Locate the cell with the specified text and output its (x, y) center coordinate. 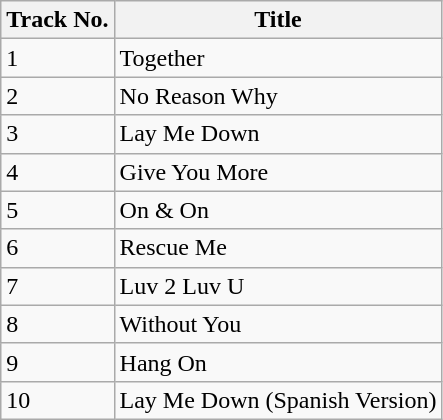
2 (58, 96)
Give You More (278, 172)
5 (58, 210)
Rescue Me (278, 248)
10 (58, 400)
Together (278, 58)
1 (58, 58)
Lay Me Down (Spanish Version) (278, 400)
4 (58, 172)
8 (58, 324)
7 (58, 286)
Without You (278, 324)
No Reason Why (278, 96)
Luv 2 Luv U (278, 286)
9 (58, 362)
Track No. (58, 20)
3 (58, 134)
Lay Me Down (278, 134)
6 (58, 248)
On & On (278, 210)
Title (278, 20)
Hang On (278, 362)
